From the cell containing the given text, extract its center point as [x, y] coordinate. 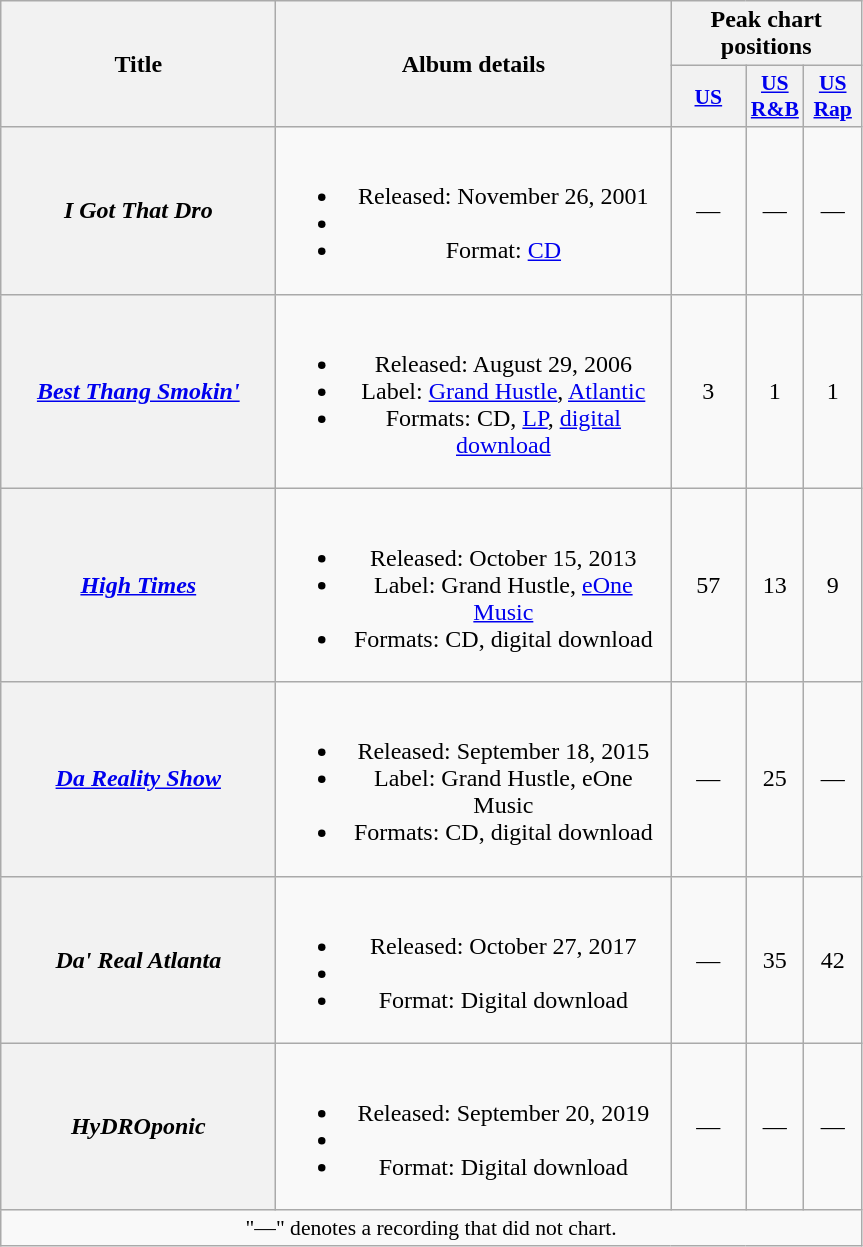
"—" denotes a recording that did not chart. [432, 1228]
Album details [474, 64]
25 [775, 779]
Released: October 27, 2017Format: Digital download [474, 960]
US [708, 96]
35 [775, 960]
Peak chart positions [766, 34]
Released: October 15, 2013Label: Grand Hustle, eOne MusicFormats: CD, digital download [474, 585]
US R&B [775, 96]
Da' Real Atlanta [138, 960]
Released: August 29, 2006Label: Grand Hustle, AtlanticFormats: CD, LP, digital download [474, 391]
I Got That Dro [138, 210]
Best Thang Smokin' [138, 391]
9 [833, 585]
Released: November 26, 2001Format: CD [474, 210]
3 [708, 391]
HyDROponic [138, 1126]
Released: September 18, 2015Label: Grand Hustle, eOne MusicFormats: CD, digital download [474, 779]
Released: September 20, 2019Format: Digital download [474, 1126]
42 [833, 960]
High Times [138, 585]
57 [708, 585]
Title [138, 64]
13 [775, 585]
Da Reality Show [138, 779]
US Rap [833, 96]
